Scan for the cell matching the given text and deliver its (X, Y) coordinate at center. 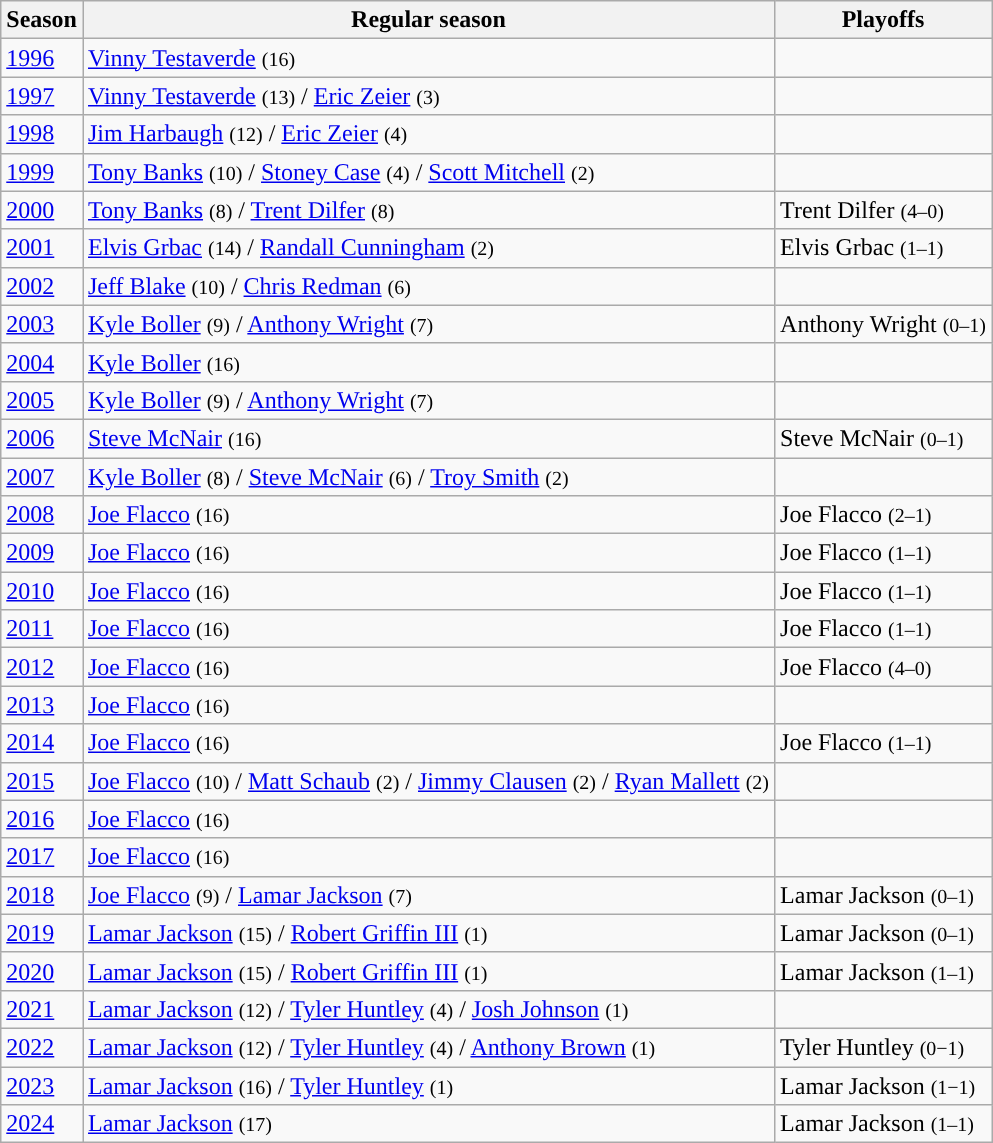
1996 (42, 58)
2008 (42, 515)
Season (42, 20)
2018 (42, 895)
2002 (42, 286)
2011 (42, 629)
2020 (42, 971)
2004 (42, 362)
Lamar Jackson (12) / Tyler Huntley (4) / Anthony Brown (1) (428, 1047)
Trent Dilfer (4–0) (884, 210)
Kyle Boller (16) (428, 362)
Regular season (428, 20)
2009 (42, 553)
Jim Harbaugh (12) / Eric Zeier (4) (428, 134)
2024 (42, 1124)
Tony Banks (8) / Trent Dilfer (8) (428, 210)
Tony Banks (10) / Stoney Case (4) / Scott Mitchell (2) (428, 172)
2003 (42, 324)
Elvis Grbac (1–1) (884, 248)
1997 (42, 96)
Vinny Testaverde (16) (428, 58)
Joe Flacco (4–0) (884, 667)
2013 (42, 705)
Lamar Jackson (1−1) (884, 1085)
2015 (42, 781)
Steve McNair (0–1) (884, 438)
2016 (42, 819)
Jeff Blake (10) / Chris Redman (6) (428, 286)
2001 (42, 248)
Joe Flacco (10) / Matt Schaub (2) / Jimmy Clausen (2) / Ryan Mallett (2) (428, 781)
2005 (42, 400)
2019 (42, 933)
Anthony Wright (0–1) (884, 324)
Lamar Jackson (17) (428, 1124)
2017 (42, 857)
2014 (42, 743)
Kyle Boller (8) / Steve McNair (6) / Troy Smith (2) (428, 477)
2023 (42, 1085)
Tyler Huntley (0−1) (884, 1047)
Playoffs (884, 20)
Elvis Grbac (14) / Randall Cunningham (2) (428, 248)
2006 (42, 438)
2007 (42, 477)
Joe Flacco (2–1) (884, 515)
2010 (42, 591)
Joe Flacco (9) / Lamar Jackson (7) (428, 895)
Lamar Jackson (12) / Tyler Huntley (4) / Josh Johnson (1) (428, 1009)
Lamar Jackson (16) / Tyler Huntley (1) (428, 1085)
1999 (42, 172)
Steve McNair (16) (428, 438)
2021 (42, 1009)
2022 (42, 1047)
2012 (42, 667)
1998 (42, 134)
Vinny Testaverde (13) / Eric Zeier (3) (428, 96)
2000 (42, 210)
